Extract the [X, Y] coordinate from the center of the cell holding the provided text.  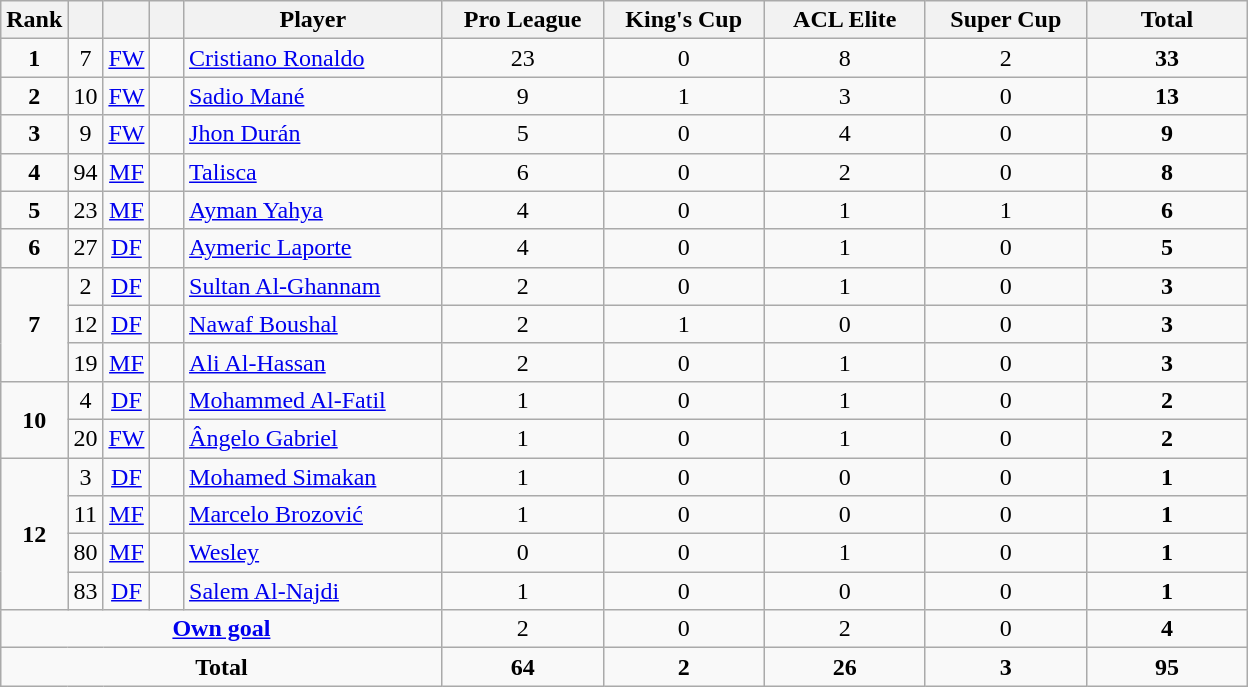
95 [1166, 667]
Rank [34, 20]
ACL Elite [844, 20]
Mohammed Al-Fatil [314, 400]
20 [86, 438]
Aymeric Laporte [314, 248]
19 [86, 362]
27 [86, 248]
80 [86, 553]
Pro League [522, 20]
Talisca [314, 172]
11 [86, 515]
Jhon Durán [314, 134]
Cristiano Ronaldo [314, 58]
Own goal [222, 629]
Sultan Al-Ghannam [314, 286]
Marcelo Brozović [314, 515]
26 [844, 667]
Player [314, 20]
94 [86, 172]
Ali Al-Hassan [314, 362]
33 [1166, 58]
Ayman Yahya [314, 210]
64 [522, 667]
Salem Al-Najdi [314, 591]
Mohamed Simakan [314, 477]
King's Cup [684, 20]
Wesley [314, 553]
13 [1166, 96]
Super Cup [1006, 20]
83 [86, 591]
Ângelo Gabriel [314, 438]
Sadio Mané [314, 96]
Nawaf Boushal [314, 324]
